Determine the (X, Y) coordinate at the center of the cell enclosing the given text.  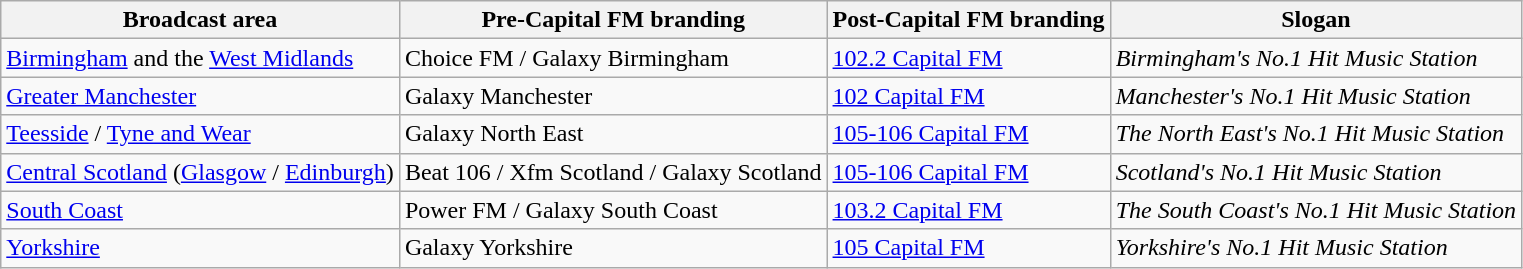
Choice FM / Galaxy Birmingham (613, 58)
Birmingham and the West Midlands (200, 58)
103.2 Capital FM (968, 210)
Galaxy Yorkshire (613, 248)
Greater Manchester (200, 96)
102.2 Capital FM (968, 58)
Post-Capital FM branding (968, 20)
102 Capital FM (968, 96)
Scotland's No.1 Hit Music Station (1316, 172)
Galaxy Manchester (613, 96)
Beat 106 / Xfm Scotland / Galaxy Scotland (613, 172)
Teesside / Tyne and Wear (200, 134)
Birmingham's No.1 Hit Music Station (1316, 58)
Manchester's No.1 Hit Music Station (1316, 96)
Broadcast area (200, 20)
The North East's No.1 Hit Music Station (1316, 134)
Slogan (1316, 20)
105 Capital FM (968, 248)
The South Coast's No.1 Hit Music Station (1316, 210)
Power FM / Galaxy South Coast (613, 210)
South Coast (200, 210)
Galaxy North East (613, 134)
Central Scotland (Glasgow / Edinburgh) (200, 172)
Yorkshire's No.1 Hit Music Station (1316, 248)
Pre-Capital FM branding (613, 20)
Yorkshire (200, 248)
